Return the [X, Y] coordinate for the center point of the cell that contains the specified text.  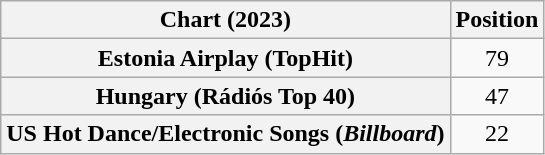
22 [497, 134]
US Hot Dance/Electronic Songs (Billboard) [226, 134]
79 [497, 58]
Position [497, 20]
47 [497, 96]
Chart (2023) [226, 20]
Estonia Airplay (TopHit) [226, 58]
Hungary (Rádiós Top 40) [226, 96]
